Determine the [x, y] coordinate at the center of the cell enclosing the given text.  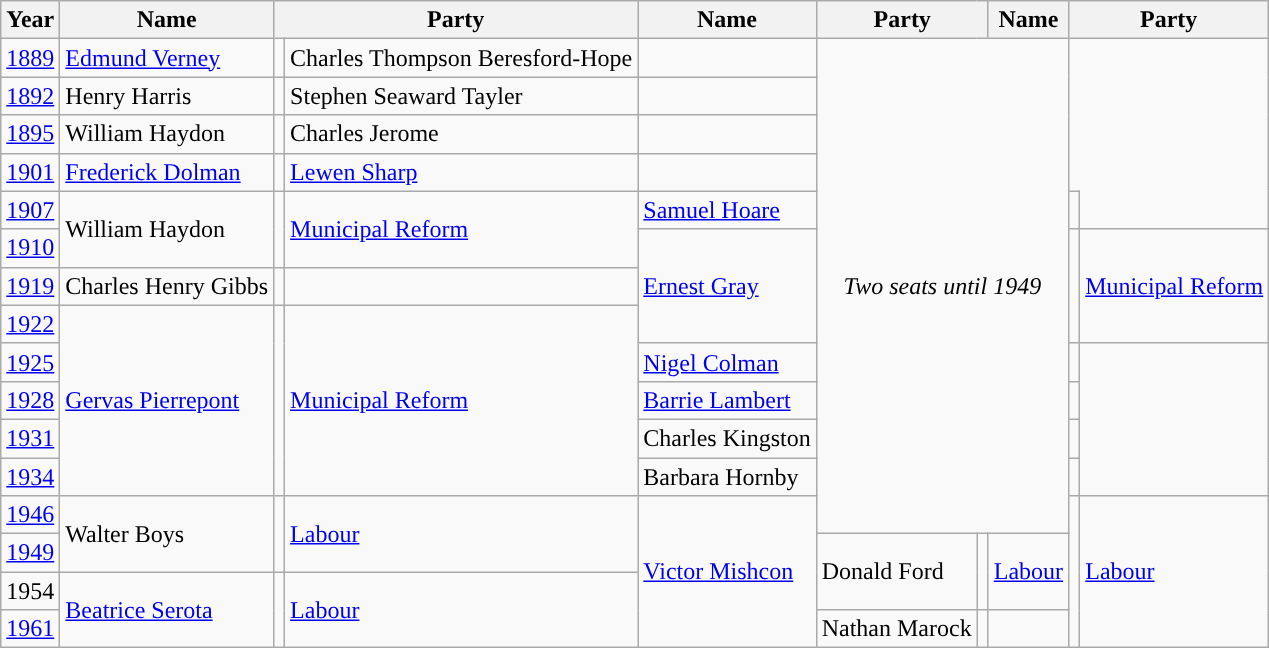
Charles Kingston [727, 438]
Gervas Pierrepont [167, 400]
1901 [30, 172]
Ernest Gray [727, 286]
1954 [30, 591]
1892 [30, 96]
Donald Ford [896, 572]
1919 [30, 286]
Barbara Hornby [727, 477]
1895 [30, 134]
Two seats until 1949 [942, 286]
Nigel Colman [727, 362]
Charles Jerome [462, 134]
1889 [30, 58]
Samuel Hoare [727, 210]
1931 [30, 438]
Henry Harris [167, 96]
Charles Henry Gibbs [167, 286]
Beatrice Serota [167, 610]
Edmund Verney [167, 58]
Lewen Sharp [462, 172]
Frederick Dolman [167, 172]
1949 [30, 553]
1925 [30, 362]
1910 [30, 248]
Barrie Lambert [727, 400]
Charles Thompson Beresford-Hope [462, 58]
Year [30, 20]
Stephen Seaward Tayler [462, 96]
Nathan Marock [896, 629]
1946 [30, 515]
1907 [30, 210]
1934 [30, 477]
Walter Boys [167, 534]
Victor Mishcon [727, 572]
1961 [30, 629]
1928 [30, 400]
1922 [30, 324]
